Locate the cell with the specified text and output its (x, y) center coordinate. 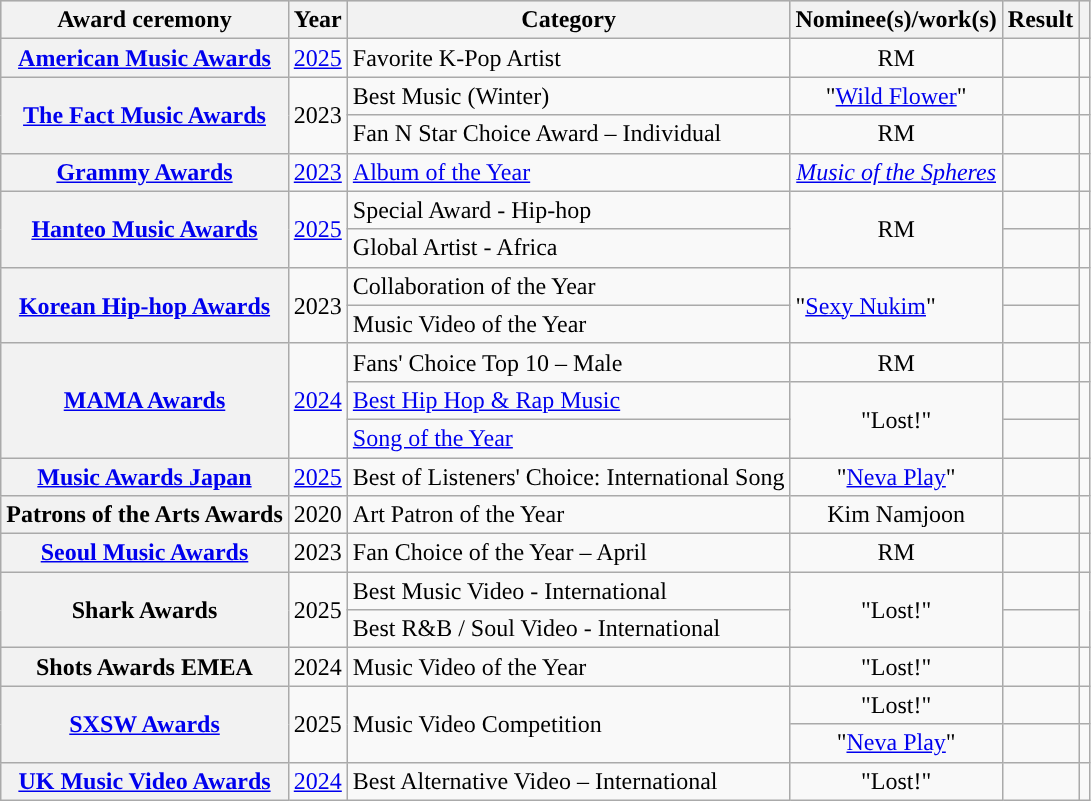
Nominee(s)/work(s) (896, 20)
American Music Awards (145, 58)
Fan Choice of the Year – April (568, 553)
Best Music Video - International (568, 591)
Year (318, 20)
Special Award - Hip-hop (568, 210)
Korean Hip-hop Awards (145, 305)
Best R&B / Soul Video - International (568, 629)
Hanteo Music Awards (145, 229)
Music of the Spheres (896, 172)
2020 (318, 515)
Shark Awards (145, 610)
Art Patron of the Year (568, 515)
Shots Awards EMEA (145, 667)
Music Awards Japan (145, 477)
Grammy Awards (145, 172)
Global Artist - Africa (568, 248)
Seoul Music Awards (145, 553)
Category (568, 20)
Kim Namjoon (896, 515)
Award ceremony (145, 20)
SXSW Awards (145, 724)
Best Hip Hop & Rap Music (568, 400)
"Wild Flower" (896, 96)
Fans' Choice Top 10 – Male (568, 362)
UK Music Video Awards (145, 781)
Favorite K-Pop Artist (568, 58)
Fan N Star Choice Award – Individual (568, 134)
Music Video Competition (568, 724)
Best Alternative Video – International (568, 781)
Collaboration of the Year (568, 286)
Result (1040, 20)
Album of the Year (568, 172)
Best Music (Winter) (568, 96)
Patrons of the Arts Awards (145, 515)
Best of Listeners' Choice: International Song (568, 477)
The Fact Music Awards (145, 115)
"Sexy Nukim" (896, 305)
Song of the Year (568, 438)
MAMA Awards (145, 400)
